From the cell containing the given text, extract its center point as [x, y] coordinate. 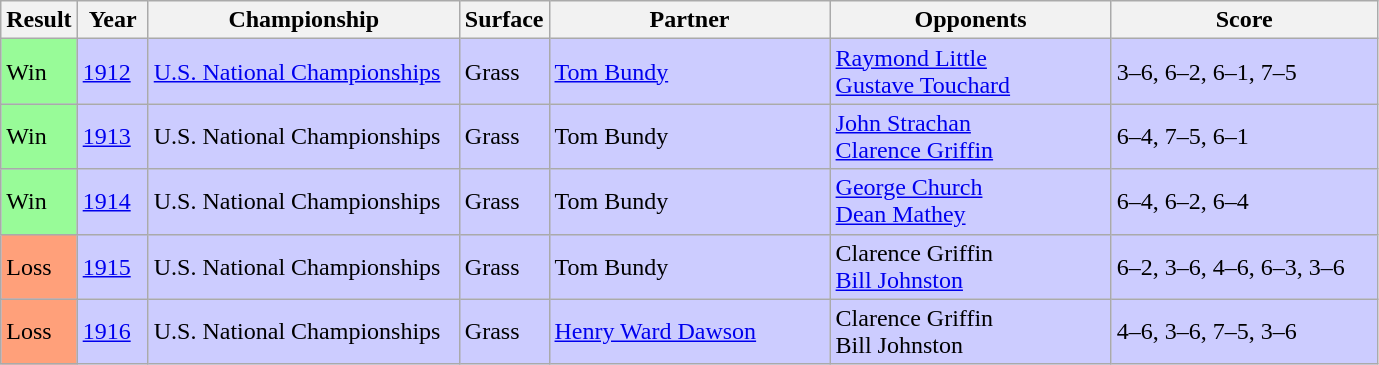
1913 [112, 136]
1914 [112, 202]
6–2, 3–6, 4–6, 6–3, 3–6 [1244, 266]
Opponents [970, 20]
1916 [112, 332]
Year [112, 20]
John Strachan Clarence Griffin [970, 136]
1912 [112, 72]
Partner [690, 20]
Score [1244, 20]
Result [39, 20]
6–4, 7–5, 6–1 [1244, 136]
Henry Ward Dawson [690, 332]
Raymond Little Gustave Touchard [970, 72]
1915 [112, 266]
4–6, 3–6, 7–5, 3–6 [1244, 332]
Championship [304, 20]
Surface [504, 20]
George Church Dean Mathey [970, 202]
6–4, 6–2, 6–4 [1244, 202]
3–6, 6–2, 6–1, 7–5 [1244, 72]
